Provide the (x, y) coordinate of the cell's center where the given text is located.  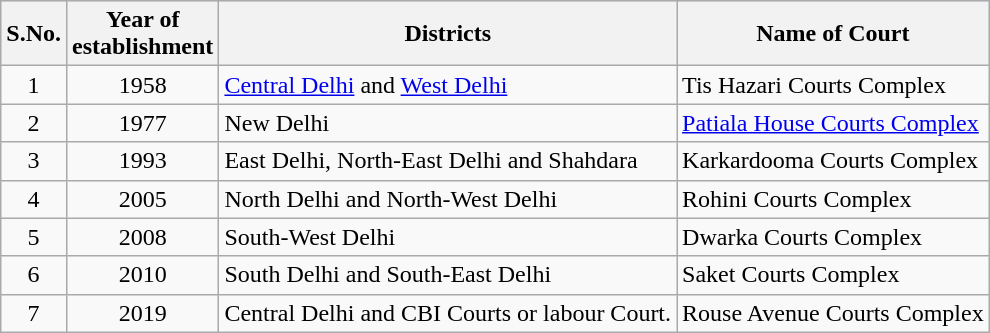
Tis Hazari Courts Complex (834, 85)
Karkardooma Courts Complex (834, 161)
1 (34, 85)
2019 (142, 313)
Name of Court (834, 34)
Rouse Avenue Courts Complex (834, 313)
3 (34, 161)
Year of establishment (142, 34)
Central Delhi and West Delhi (448, 85)
Districts (448, 34)
4 (34, 199)
2 (34, 123)
2008 (142, 237)
6 (34, 275)
North Delhi and North-West Delhi (448, 199)
South Delhi and South-East Delhi (448, 275)
Central Delhi and CBI Courts or labour Court. (448, 313)
2005 (142, 199)
5 (34, 237)
2010 (142, 275)
1993 (142, 161)
Patiala House Courts Complex (834, 123)
7 (34, 313)
Rohini Courts Complex (834, 199)
East Delhi, North-East Delhi and Shahdara (448, 161)
Dwarka Courts Complex (834, 237)
South-West Delhi (448, 237)
Saket Courts Complex (834, 275)
1958 (142, 85)
New Delhi (448, 123)
S.No. (34, 34)
1977 (142, 123)
